Capture the cell that displays the provided text and extract its (x, y) central coordinate. 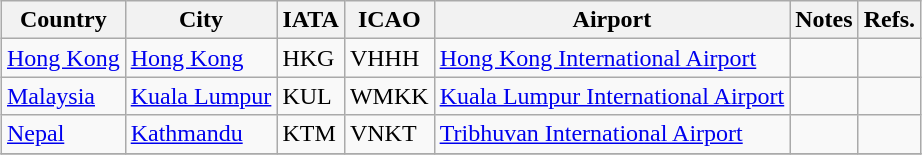
KTM (311, 134)
Notes (824, 20)
VNKT (389, 134)
VHHH (389, 58)
Kuala Lumpur (201, 96)
Kathmandu (201, 134)
City (201, 20)
ICAO (389, 20)
Country (63, 20)
Nepal (63, 134)
Refs. (889, 20)
Malaysia (63, 96)
Airport (612, 20)
Hong Kong International Airport (612, 58)
IATA (311, 20)
HKG (311, 58)
WMKK (389, 96)
Kuala Lumpur International Airport (612, 96)
KUL (311, 96)
Tribhuvan International Airport (612, 134)
